Search for the cell housing the specified text and yield its [x, y] center coordinate. 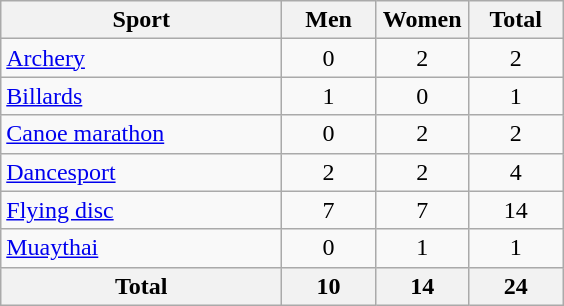
Flying disc [142, 210]
Women [422, 20]
Men [329, 20]
Muaythai [142, 248]
Canoe marathon [142, 134]
24 [516, 286]
4 [516, 172]
Sport [142, 20]
Dancesport [142, 172]
Billards [142, 96]
10 [329, 286]
Archery [142, 58]
